For the text-containing cell, return its midpoint in [X, Y] coordinate format. 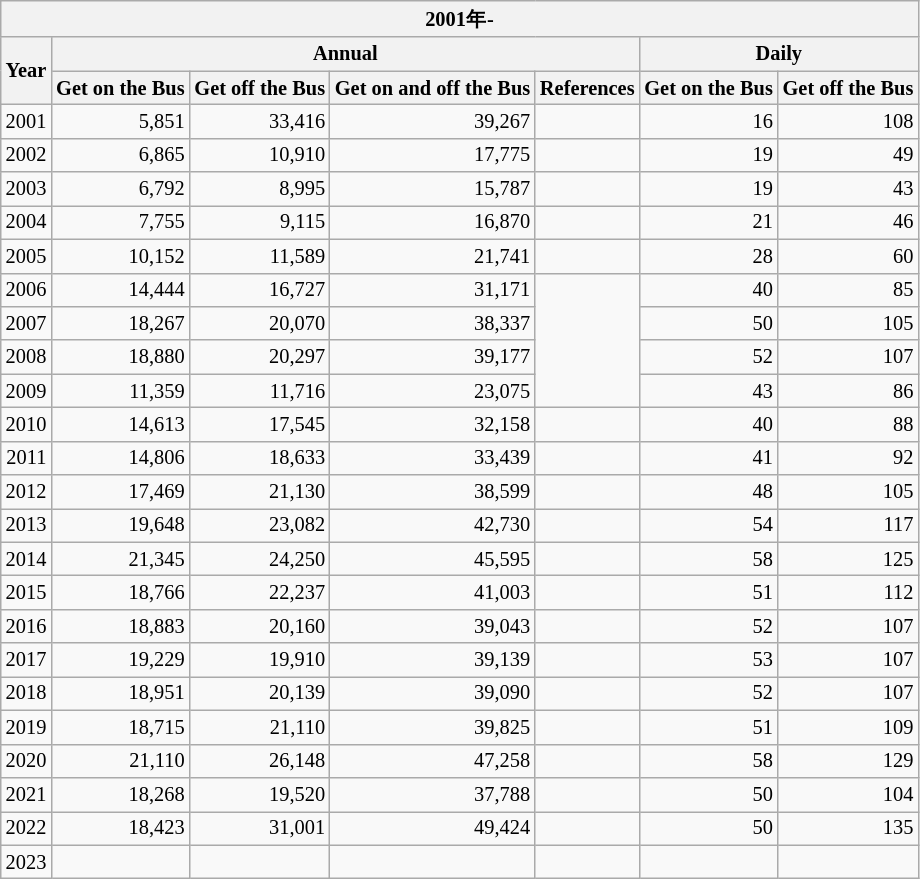
Annual [345, 54]
135 [848, 828]
117 [848, 525]
19,520 [259, 794]
104 [848, 794]
60 [848, 256]
2017 [26, 660]
46 [848, 222]
11,359 [120, 391]
17,469 [120, 492]
23,082 [259, 525]
2001年- [460, 18]
7,755 [120, 222]
2022 [26, 828]
85 [848, 290]
31,001 [259, 828]
18,715 [120, 727]
Daily [778, 54]
Year [26, 70]
39,043 [432, 626]
41,003 [432, 593]
References [587, 88]
2016 [26, 626]
41 [708, 458]
18,766 [120, 593]
20,070 [259, 323]
2020 [26, 761]
23,075 [432, 391]
108 [848, 121]
11,589 [259, 256]
18,423 [120, 828]
112 [848, 593]
16,727 [259, 290]
18,883 [120, 626]
39,139 [432, 660]
26,148 [259, 761]
2004 [26, 222]
28 [708, 256]
129 [848, 761]
39,177 [432, 357]
2011 [26, 458]
53 [708, 660]
32,158 [432, 424]
17,775 [432, 155]
16 [708, 121]
49 [848, 155]
33,416 [259, 121]
2018 [26, 693]
2001 [26, 121]
21,741 [432, 256]
38,599 [432, 492]
Get on and off the Bus [432, 88]
14,806 [120, 458]
19,910 [259, 660]
42,730 [432, 525]
37,788 [432, 794]
18,951 [120, 693]
2013 [26, 525]
125 [848, 559]
10,152 [120, 256]
18,268 [120, 794]
18,267 [120, 323]
2021 [26, 794]
6,792 [120, 189]
16,870 [432, 222]
24,250 [259, 559]
14,613 [120, 424]
88 [848, 424]
2010 [26, 424]
21 [708, 222]
14,444 [120, 290]
22,237 [259, 593]
47,258 [432, 761]
19,648 [120, 525]
20,139 [259, 693]
8,995 [259, 189]
2003 [26, 189]
48 [708, 492]
2019 [26, 727]
2015 [26, 593]
18,633 [259, 458]
109 [848, 727]
2007 [26, 323]
19,229 [120, 660]
49,424 [432, 828]
20,297 [259, 357]
33,439 [432, 458]
18,880 [120, 357]
86 [848, 391]
39,267 [432, 121]
54 [708, 525]
20,160 [259, 626]
11,716 [259, 391]
6,865 [120, 155]
9,115 [259, 222]
39,090 [432, 693]
92 [848, 458]
39,825 [432, 727]
21,345 [120, 559]
2012 [26, 492]
2023 [26, 862]
2014 [26, 559]
38,337 [432, 323]
2002 [26, 155]
21,130 [259, 492]
15,787 [432, 189]
10,910 [259, 155]
2006 [26, 290]
45,595 [432, 559]
17,545 [259, 424]
2005 [26, 256]
2008 [26, 357]
31,171 [432, 290]
5,851 [120, 121]
2009 [26, 391]
